Return [x, y] of the center of cell containing provided text 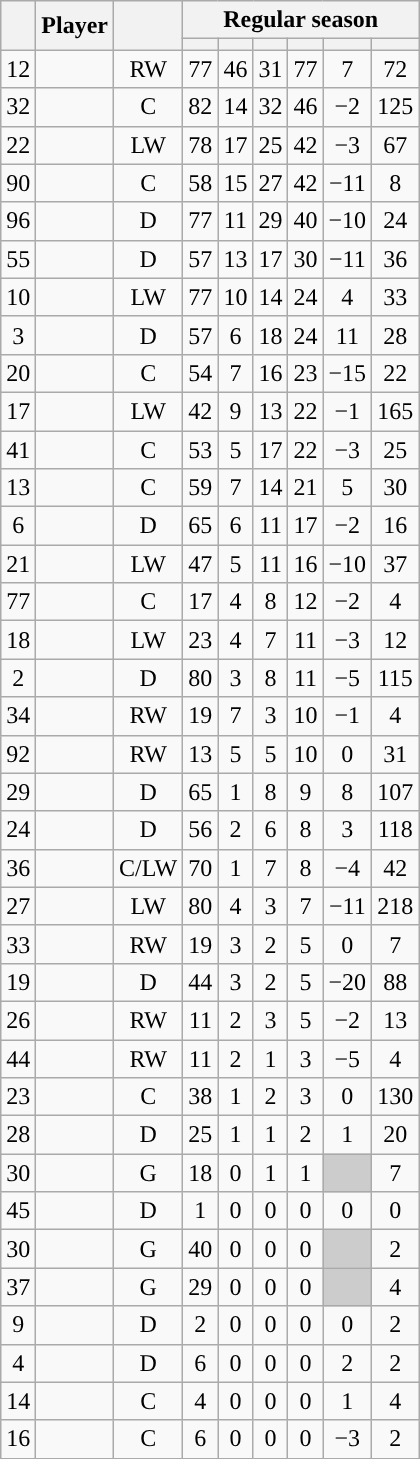
45 [18, 1211]
115 [396, 678]
15 [236, 183]
90 [18, 183]
34 [18, 716]
55 [18, 259]
82 [200, 107]
118 [396, 830]
Regular season [301, 20]
47 [200, 564]
56 [200, 830]
67 [396, 145]
54 [200, 373]
−4 [348, 868]
26 [18, 1020]
96 [18, 221]
38 [200, 1097]
53 [200, 449]
58 [200, 183]
59 [200, 488]
70 [200, 868]
−20 [348, 982]
72 [396, 69]
Player [75, 26]
165 [396, 411]
41 [18, 449]
88 [396, 982]
−15 [348, 373]
92 [18, 754]
125 [396, 107]
107 [396, 792]
78 [200, 145]
C/LW [148, 868]
218 [396, 906]
130 [396, 1097]
